Find where the given text appears and provide that cell's center as [X, Y] coordinate. 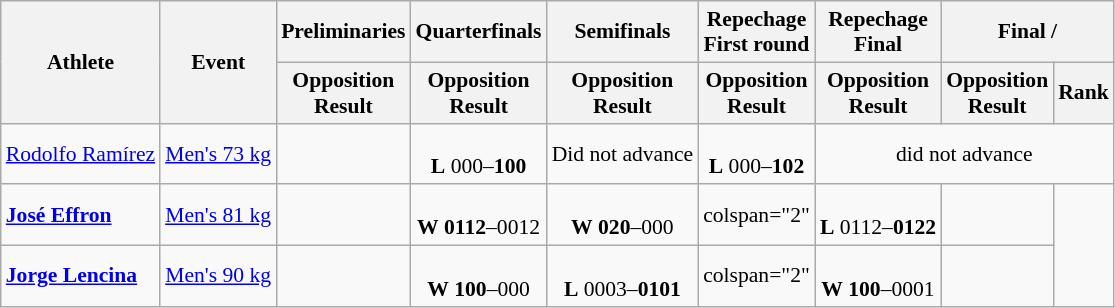
Men's 73 kg [218, 154]
L 0003–0101 [623, 276]
W 020–000 [623, 216]
Did not advance [623, 154]
Men's 90 kg [218, 276]
did not advance [964, 154]
Athlete [80, 62]
W 100–0001 [878, 276]
L 000–102 [756, 154]
Rodolfo Ramírez [80, 154]
W 100–000 [479, 276]
José Effron [80, 216]
Rank [1084, 92]
Men's 81 kg [218, 216]
L 000–100 [479, 154]
Quarterfinals [479, 32]
RepechageFinal [878, 32]
Jorge Lencina [80, 276]
Event [218, 62]
RepechageFirst round [756, 32]
Final / [1028, 32]
L 0112–0122 [878, 216]
W 0112–0012 [479, 216]
Semifinals [623, 32]
Preliminaries [343, 32]
